For the text-containing cell, return its midpoint in (x, y) coordinate format. 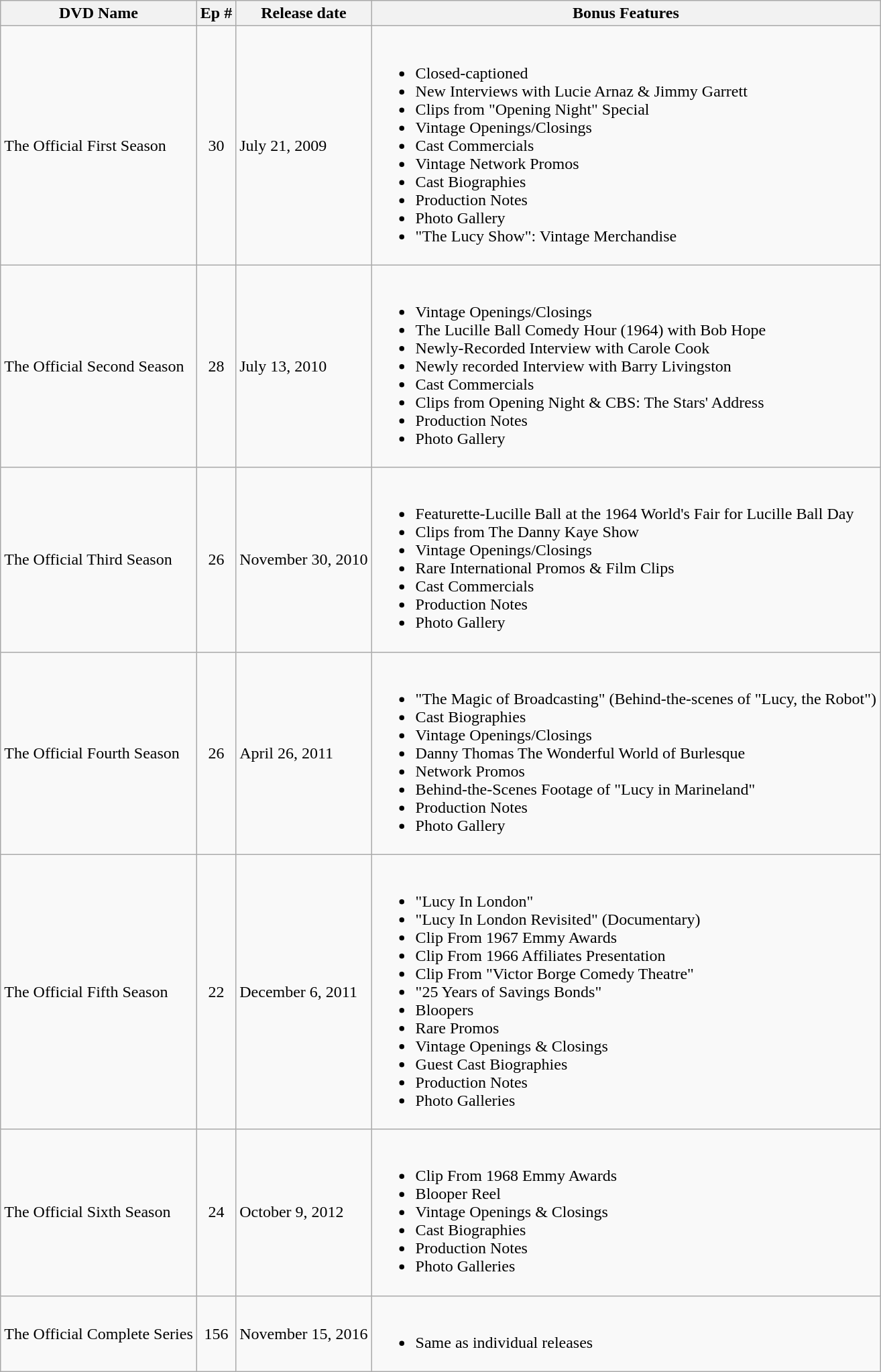
Release date (304, 13)
April 26, 2011 (304, 753)
November 30, 2010 (304, 559)
Bonus Features (626, 13)
30 (216, 146)
28 (216, 366)
The Official Sixth Season (99, 1212)
The Official First Season (99, 146)
156 (216, 1333)
The Official Third Season (99, 559)
November 15, 2016 (304, 1333)
October 9, 2012 (304, 1212)
DVD Name (99, 13)
24 (216, 1212)
Ep # (216, 13)
The Official Second Season (99, 366)
The Official Fifth Season (99, 992)
Same as individual releases (626, 1333)
22 (216, 992)
The Official Fourth Season (99, 753)
December 6, 2011 (304, 992)
July 21, 2009 (304, 146)
Clip From 1968 Emmy AwardsBlooper ReelVintage Openings & ClosingsCast BiographiesProduction NotesPhoto Galleries (626, 1212)
The Official Complete Series (99, 1333)
July 13, 2010 (304, 366)
